From the cell containing the given text, extract its center point as [X, Y] coordinate. 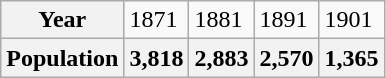
1,365 [352, 58]
3,818 [156, 58]
1881 [222, 20]
1871 [156, 20]
1901 [352, 20]
1891 [286, 20]
Year [62, 20]
2,883 [222, 58]
Population [62, 58]
2,570 [286, 58]
